Scan for the cell matching the given text and deliver its (x, y) coordinate at center. 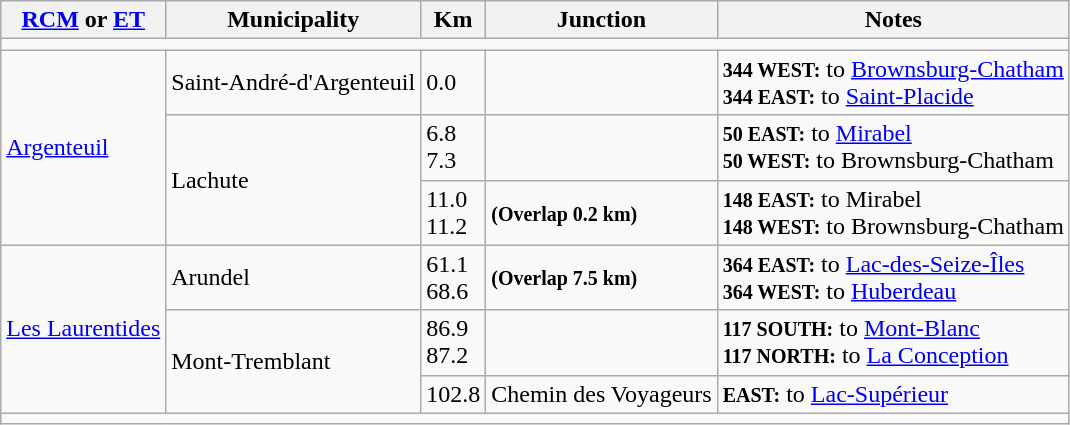
Argenteuil (84, 148)
117 SOUTH: to Mont-Blanc 117 NORTH: to La Conception (893, 342)
148 EAST: to Mirabel 148 WEST: to Brownsburg-Chatham (893, 212)
0.0 (454, 82)
Saint-André-d'Argenteuil (294, 82)
Chemin des Voyageurs (602, 394)
Notes (893, 20)
RCM or ET (84, 20)
Municipality (294, 20)
Junction (602, 20)
102.8 (454, 394)
Mont-Tremblant (294, 362)
344 WEST: to Brownsburg-Chatham 344 EAST: to Saint-Placide (893, 82)
86.9 87.2 (454, 342)
11.0 11.2 (454, 212)
Les Laurentides (84, 329)
EAST: to Lac-Supérieur (893, 394)
(Overlap 0.2 km) (602, 212)
(Overlap 7.5 km) (602, 278)
364 EAST: to Lac-des-Seize-Îles 364 WEST: to Huberdeau (893, 278)
6.8 7.3 (454, 148)
Km (454, 20)
50 EAST: to Mirabel 50 WEST: to Brownsburg-Chatham (893, 148)
Arundel (294, 278)
Lachute (294, 180)
61.1 68.6 (454, 278)
